Search for the cell housing the specified text and yield its (x, y) center coordinate. 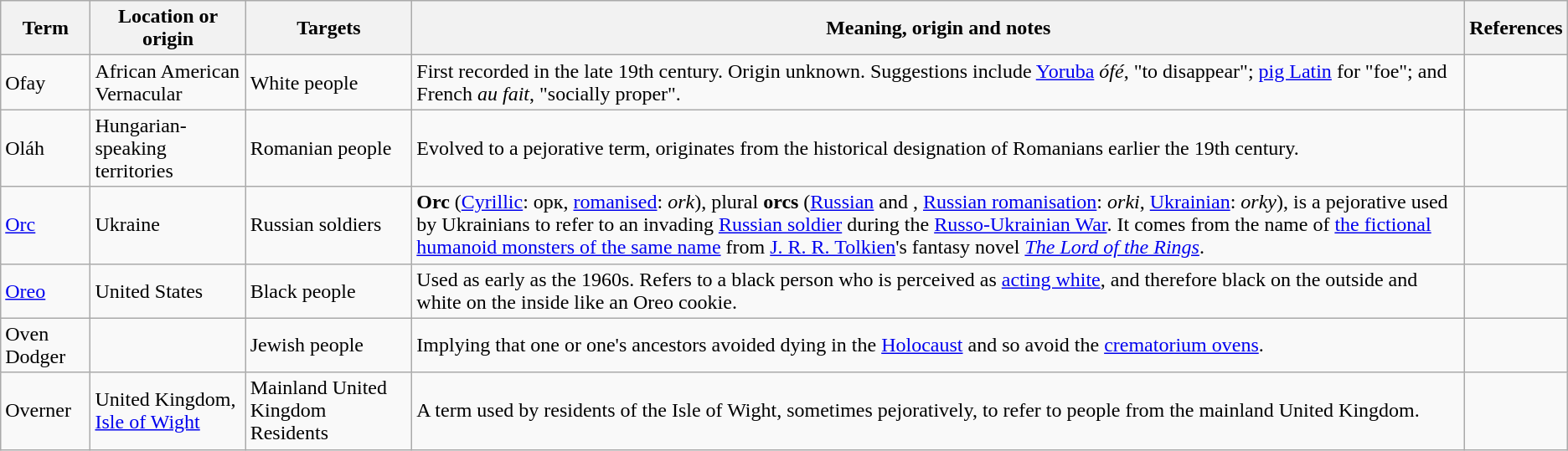
Mainland United Kingdom Residents (328, 411)
Implying that one or one's ancestors avoided dying in the Holocaust and so avoid the crematorium ovens. (938, 345)
Black people (328, 291)
Targets (328, 28)
Hungarian-speaking territories (168, 148)
A term used by residents of the Isle of Wight, sometimes pejoratively, to refer to people from the mainland United Kingdom. (938, 411)
Oreo (45, 291)
United States (168, 291)
Ofay (45, 82)
Russian soldiers (328, 225)
References (1516, 28)
Romanian people (328, 148)
Ukraine (168, 225)
Orc (45, 225)
United Kingdom, Isle of Wight (168, 411)
Evolved to a pejorative term, originates from the historical designation of Romanians earlier the 19th century. (938, 148)
Oven Dodger (45, 345)
African American Vernacular (168, 82)
Oláh (45, 148)
White people (328, 82)
Location or origin (168, 28)
Jewish people (328, 345)
Meaning, origin and notes (938, 28)
Term (45, 28)
Overner (45, 411)
